Output the [x, y] coordinate of the center of the cell containing the given text.  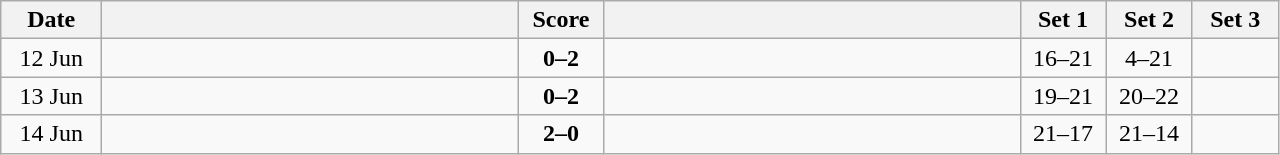
21–14 [1149, 134]
2–0 [561, 134]
12 Jun [52, 58]
16–21 [1063, 58]
14 Jun [52, 134]
Set 1 [1063, 20]
19–21 [1063, 96]
4–21 [1149, 58]
Set 3 [1235, 20]
Date [52, 20]
21–17 [1063, 134]
Score [561, 20]
13 Jun [52, 96]
20–22 [1149, 96]
Set 2 [1149, 20]
